Determine the [X, Y] coordinate at the center of the cell enclosing the given text.  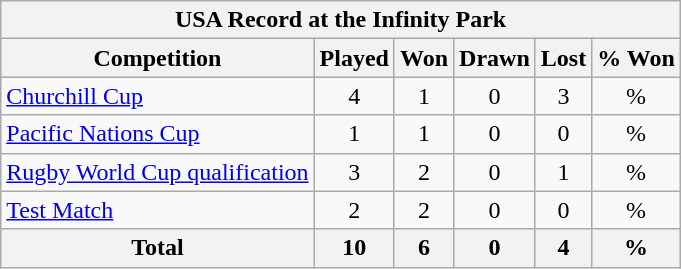
% Won [636, 58]
Test Match [158, 210]
Won [424, 58]
Drawn [495, 58]
Competition [158, 58]
Pacific Nations Cup [158, 134]
6 [424, 248]
Rugby World Cup qualification [158, 172]
Played [354, 58]
Total [158, 248]
10 [354, 248]
Lost [563, 58]
Churchill Cup [158, 96]
USA Record at the Infinity Park [341, 20]
